Determine the [X, Y] coordinate at the center of the cell enclosing the given text.  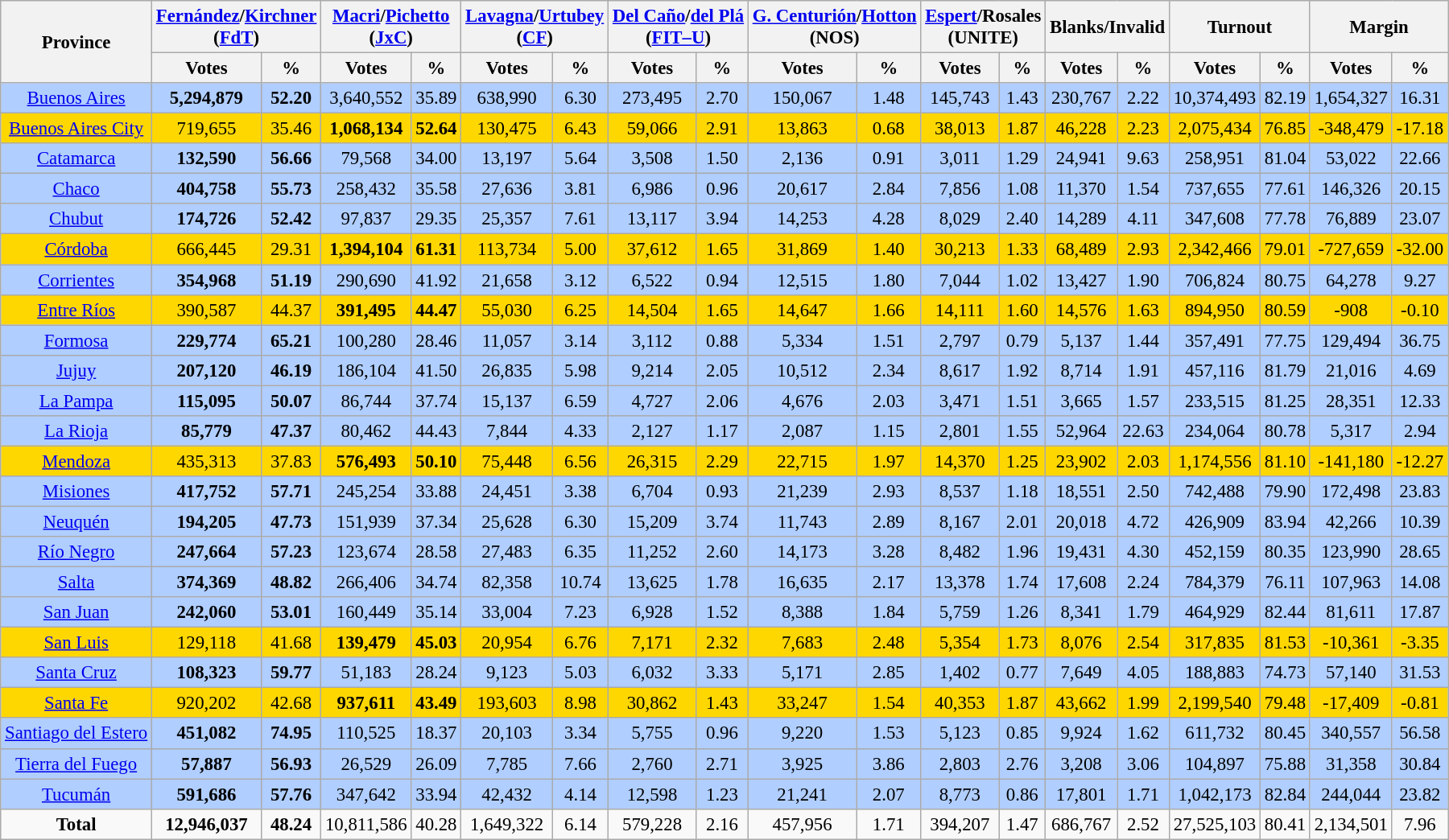
1.50 [721, 159]
1.92 [1022, 370]
33,004 [507, 612]
894,950 [1214, 310]
2,087 [802, 431]
3,208 [1082, 764]
579,228 [652, 824]
Entre Ríos [76, 310]
1.96 [1022, 552]
394,207 [960, 824]
1.55 [1022, 431]
464,929 [1214, 612]
35.46 [291, 129]
1.02 [1022, 280]
3.34 [580, 734]
194,205 [207, 521]
5,317 [1351, 431]
-3.35 [1420, 643]
7,856 [960, 189]
1.52 [721, 612]
8,773 [960, 794]
57.71 [291, 492]
80.78 [1286, 431]
14,173 [802, 552]
28.58 [436, 552]
6,704 [652, 492]
G. Centurión/Hotton(NOS) [834, 27]
2.22 [1143, 98]
4.14 [580, 794]
81,611 [1351, 612]
1.08 [1022, 189]
234,064 [1214, 431]
3,925 [802, 764]
273,495 [652, 98]
33.88 [436, 492]
34.00 [436, 159]
151,939 [366, 521]
4.05 [1143, 673]
21,658 [507, 280]
172,498 [1351, 492]
33.94 [436, 794]
457,116 [1214, 370]
2.24 [1143, 583]
2.06 [721, 401]
48.24 [291, 824]
55,030 [507, 310]
13,625 [652, 583]
40.28 [436, 824]
354,968 [207, 280]
1.29 [1022, 159]
457,956 [802, 824]
160,449 [366, 612]
666,445 [207, 249]
41.68 [291, 643]
245,254 [366, 492]
2.05 [721, 370]
5,171 [802, 673]
146,326 [1351, 189]
0.85 [1022, 734]
51,183 [366, 673]
21,239 [802, 492]
6.76 [580, 643]
2.94 [1420, 431]
26,529 [366, 764]
150,067 [802, 98]
452,159 [1214, 552]
-0.81 [1420, 703]
188,883 [1214, 673]
40,353 [960, 703]
244,044 [1351, 794]
12,598 [652, 794]
8,167 [960, 521]
4.69 [1420, 370]
22.66 [1420, 159]
3,011 [960, 159]
123,674 [366, 552]
Margin [1378, 27]
3.86 [889, 764]
74.73 [1286, 673]
11,057 [507, 340]
Córdoba [76, 249]
50.10 [436, 461]
576,493 [366, 461]
1,174,556 [1214, 461]
Catamarca [76, 159]
26,315 [652, 461]
374,369 [207, 583]
2.70 [721, 98]
1,649,322 [507, 824]
79,568 [366, 159]
10.74 [580, 583]
77.75 [1286, 340]
30,213 [960, 249]
17,801 [1082, 794]
784,379 [1214, 583]
8,388 [802, 612]
13,117 [652, 220]
8,617 [960, 370]
5.98 [580, 370]
920,202 [207, 703]
1.91 [1143, 370]
1,042,173 [1214, 794]
8.98 [580, 703]
Lavagna/Urtubey(CF) [535, 27]
10.39 [1420, 521]
76.85 [1286, 129]
290,690 [366, 280]
82.19 [1286, 98]
9,220 [802, 734]
6,986 [652, 189]
Buenos Aires City [76, 129]
14,647 [802, 310]
65.21 [291, 340]
7.96 [1420, 824]
Misiones [76, 492]
737,655 [1214, 189]
1,394,104 [366, 249]
44.47 [436, 310]
52.20 [291, 98]
-10,361 [1351, 643]
-17.18 [1420, 129]
33,247 [802, 703]
4.11 [1143, 220]
31.53 [1420, 673]
75.88 [1286, 764]
9,214 [652, 370]
266,406 [366, 583]
2.91 [721, 129]
7.23 [580, 612]
123,990 [1351, 552]
451,082 [207, 734]
97,837 [366, 220]
1,402 [960, 673]
Total [76, 824]
76.11 [1286, 583]
14,289 [1082, 220]
27,483 [507, 552]
18,551 [1082, 492]
13,427 [1082, 280]
317,835 [1214, 643]
13,863 [802, 129]
1.25 [1022, 461]
Salta [76, 583]
27,525,103 [1214, 824]
2,760 [652, 764]
1.62 [1143, 734]
2,075,434 [1214, 129]
83.94 [1286, 521]
2,342,466 [1214, 249]
719,655 [207, 129]
Turnout [1240, 27]
1.26 [1022, 612]
41.50 [436, 370]
47.73 [291, 521]
81.79 [1286, 370]
6.35 [580, 552]
San Juan [76, 612]
28.24 [436, 673]
591,686 [207, 794]
13,378 [960, 583]
0.79 [1022, 340]
59.77 [291, 673]
207,120 [207, 370]
20.15 [1420, 189]
6,928 [652, 612]
145,743 [960, 98]
24,941 [1082, 159]
16.31 [1420, 98]
12,515 [802, 280]
28.46 [436, 340]
6.25 [580, 310]
347,642 [366, 794]
6.56 [580, 461]
435,313 [207, 461]
8,029 [960, 220]
7,649 [1082, 673]
8,714 [1082, 370]
7,171 [652, 643]
14,504 [652, 310]
81.53 [1286, 643]
14,111 [960, 310]
46.19 [291, 370]
1.78 [721, 583]
52,964 [1082, 431]
42,432 [507, 794]
80.75 [1286, 280]
80.35 [1286, 552]
390,587 [207, 310]
9,924 [1082, 734]
110,525 [366, 734]
2.54 [1143, 643]
7.61 [580, 220]
4.33 [580, 431]
1.18 [1022, 492]
1.79 [1143, 612]
258,951 [1214, 159]
22,715 [802, 461]
57.76 [291, 794]
Santiago del Estero [76, 734]
1.44 [1143, 340]
Neuquén [76, 521]
417,752 [207, 492]
2.84 [889, 189]
44.37 [291, 310]
5,137 [1082, 340]
41.92 [436, 280]
50.07 [291, 401]
5,755 [652, 734]
64,278 [1351, 280]
6,522 [652, 280]
1.15 [889, 431]
100,280 [366, 340]
18.37 [436, 734]
55.73 [291, 189]
6.59 [580, 401]
80.45 [1286, 734]
1.99 [1143, 703]
391,495 [366, 310]
2.34 [889, 370]
8,482 [960, 552]
1,654,327 [1351, 98]
Fernández/Kirchner(FdT) [237, 27]
2.89 [889, 521]
1,068,134 [366, 129]
3.28 [889, 552]
43.49 [436, 703]
1.80 [889, 280]
104,897 [1214, 764]
15,209 [652, 521]
25,357 [507, 220]
2.23 [1143, 129]
11,370 [1082, 189]
17,608 [1082, 583]
59,066 [652, 129]
1.48 [889, 98]
20,617 [802, 189]
20,103 [507, 734]
6.14 [580, 824]
2.85 [889, 673]
5.64 [580, 159]
132,590 [207, 159]
82,358 [507, 583]
42.68 [291, 703]
5.03 [580, 673]
0.91 [889, 159]
186,104 [366, 370]
12,946,037 [207, 824]
2.48 [889, 643]
129,494 [1351, 340]
14,576 [1082, 310]
31,869 [802, 249]
81.10 [1286, 461]
30.84 [1420, 764]
7,044 [960, 280]
17.87 [1420, 612]
2.52 [1143, 824]
2.76 [1022, 764]
6,032 [652, 673]
8,076 [1082, 643]
1.74 [1022, 583]
115,095 [207, 401]
10,512 [802, 370]
357,491 [1214, 340]
4,727 [652, 401]
23,902 [1082, 461]
3.14 [580, 340]
37.83 [291, 461]
-32.00 [1420, 249]
82.84 [1286, 794]
3.06 [1143, 764]
48.82 [291, 583]
9.27 [1420, 280]
0.93 [721, 492]
3.38 [580, 492]
2.71 [721, 764]
2,136 [802, 159]
20,954 [507, 643]
14.08 [1420, 583]
3.33 [721, 673]
56.93 [291, 764]
1.73 [1022, 643]
2,134,501 [1351, 824]
76,889 [1351, 220]
1.66 [889, 310]
1.60 [1022, 310]
Del Caño/del Plá(FIT–U) [679, 27]
61.31 [436, 249]
79.01 [1286, 249]
5,334 [802, 340]
130,475 [507, 129]
2.07 [889, 794]
81.04 [1286, 159]
1.23 [721, 794]
Formosa [76, 340]
2.01 [1022, 521]
742,488 [1214, 492]
404,758 [207, 189]
37.74 [436, 401]
0.88 [721, 340]
0.86 [1022, 794]
35.58 [436, 189]
79.90 [1286, 492]
2.60 [721, 552]
10,811,586 [366, 824]
3,640,552 [366, 98]
Blanks/Invalid [1108, 27]
1.40 [889, 249]
2,199,540 [1214, 703]
19,431 [1082, 552]
3.74 [721, 521]
2,801 [960, 431]
30,862 [652, 703]
4.28 [889, 220]
638,990 [507, 98]
0.94 [721, 280]
77.78 [1286, 220]
86,744 [366, 401]
0.77 [1022, 673]
174,726 [207, 220]
Tucumán [76, 794]
Jujuy [76, 370]
47.37 [291, 431]
-12.27 [1420, 461]
24,451 [507, 492]
-141,180 [1351, 461]
11,252 [652, 552]
52.42 [291, 220]
Río Negro [76, 552]
5,354 [960, 643]
7,844 [507, 431]
-17,409 [1351, 703]
La Pampa [76, 401]
108,323 [207, 673]
16,635 [802, 583]
20,018 [1082, 521]
15,137 [507, 401]
12.33 [1420, 401]
56.58 [1420, 734]
129,118 [207, 643]
1.97 [889, 461]
Santa Fe [76, 703]
53,022 [1351, 159]
21,016 [1351, 370]
44.43 [436, 431]
8,537 [960, 492]
31,358 [1351, 764]
706,824 [1214, 280]
La Rioja [76, 431]
4.72 [1143, 521]
2.29 [721, 461]
937,611 [366, 703]
0.68 [889, 129]
80,462 [366, 431]
-348,479 [1351, 129]
Mendoza [76, 461]
36.75 [1420, 340]
21,241 [802, 794]
46,228 [1082, 129]
14,253 [802, 220]
247,664 [207, 552]
Chaco [76, 189]
686,767 [1082, 824]
5,759 [960, 612]
1.53 [889, 734]
4.30 [1143, 552]
57.23 [291, 552]
8,341 [1082, 612]
79.48 [1286, 703]
38,013 [960, 129]
75,448 [507, 461]
27,636 [507, 189]
9.63 [1143, 159]
81.25 [1286, 401]
14,370 [960, 461]
340,557 [1351, 734]
1.47 [1022, 824]
28.65 [1420, 552]
Espert/Rosales(UNITE) [984, 27]
426,909 [1214, 521]
23.82 [1420, 794]
3,112 [652, 340]
233,515 [1214, 401]
11,743 [802, 521]
45.03 [436, 643]
25,628 [507, 521]
Tierra del Fuego [76, 764]
230,767 [1082, 98]
Macri/Pichetto(JxC) [391, 27]
57,887 [207, 764]
26,835 [507, 370]
3.81 [580, 189]
7,785 [507, 764]
4,676 [802, 401]
Santa Cruz [76, 673]
80.59 [1286, 310]
5.00 [580, 249]
2.32 [721, 643]
7.66 [580, 764]
42,266 [1351, 521]
80.41 [1286, 824]
Province [76, 42]
5,123 [960, 734]
3.94 [721, 220]
139,479 [366, 643]
-0.10 [1420, 310]
1.90 [1143, 280]
2.50 [1143, 492]
6.43 [580, 129]
242,060 [207, 612]
13,197 [507, 159]
37.34 [436, 521]
3.12 [580, 280]
82.44 [1286, 612]
1.17 [721, 431]
57,140 [1351, 673]
1.33 [1022, 249]
1.57 [1143, 401]
-727,659 [1351, 249]
77.61 [1286, 189]
229,774 [207, 340]
74.95 [291, 734]
85,779 [207, 431]
34.74 [436, 583]
2.40 [1022, 220]
2.17 [889, 583]
-908 [1351, 310]
22.63 [1143, 431]
2,803 [960, 764]
29.31 [291, 249]
107,963 [1351, 583]
2.16 [721, 824]
53.01 [291, 612]
29.35 [436, 220]
28,351 [1351, 401]
37,612 [652, 249]
23.07 [1420, 220]
52.64 [436, 129]
23.83 [1420, 492]
26.09 [436, 764]
San Luis [76, 643]
7,683 [802, 643]
Buenos Aires [76, 98]
10,374,493 [1214, 98]
51.19 [291, 280]
1.63 [1143, 310]
Chubut [76, 220]
611,732 [1214, 734]
3,471 [960, 401]
68,489 [1082, 249]
5,294,879 [207, 98]
56.66 [291, 159]
2,797 [960, 340]
35.14 [436, 612]
3,508 [652, 159]
2,127 [652, 431]
347,608 [1214, 220]
Corrientes [76, 280]
43,662 [1082, 703]
9,123 [507, 673]
3,665 [1082, 401]
35.89 [436, 98]
258,432 [366, 189]
1.84 [889, 612]
113,734 [507, 249]
193,603 [507, 703]
